Scan for the cell matching the given text and deliver its (x, y) coordinate at center. 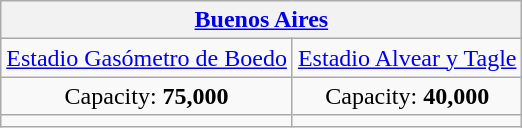
Capacity: 40,000 (407, 96)
Buenos Aires (262, 20)
Estadio Gasómetro de Boedo (147, 58)
Estadio Alvear y Tagle (407, 58)
Capacity: 75,000 (147, 96)
